Output the [x, y] coordinate of the center of the cell containing the given text.  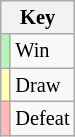
Win [42, 51]
Key [38, 17]
Draw [42, 85]
Defeat [42, 118]
